For the text-containing cell, return its midpoint in (x, y) coordinate format. 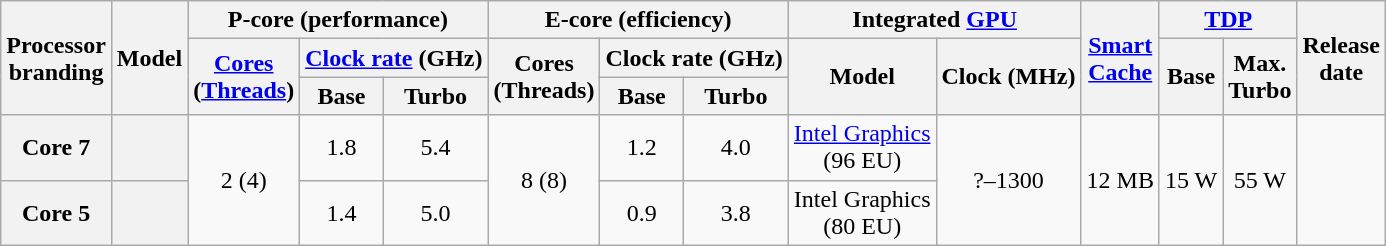
1.8 (342, 148)
4.0 (736, 148)
0.9 (642, 212)
SmartCache (1120, 58)
Core 7 (56, 148)
8 (8) (544, 180)
P-core (performance) (338, 20)
Core 5 (56, 212)
Processorbranding (56, 58)
?–1300 (1008, 180)
1.4 (342, 212)
15 W (1190, 180)
Intel Graphics(96 EU) (862, 148)
E-core (efficiency) (638, 20)
Releasedate (1341, 58)
55 W (1260, 180)
TDP (1228, 20)
Max.Turbo (1260, 77)
5.0 (436, 212)
5.4 (436, 148)
Clock (MHz) (1008, 77)
2 (4) (244, 180)
12 MB (1120, 180)
Integrated GPU (934, 20)
1.2 (642, 148)
3.8 (736, 212)
Intel Graphics(80 EU) (862, 212)
